Capture the cell that displays the provided text and extract its (X, Y) central coordinate. 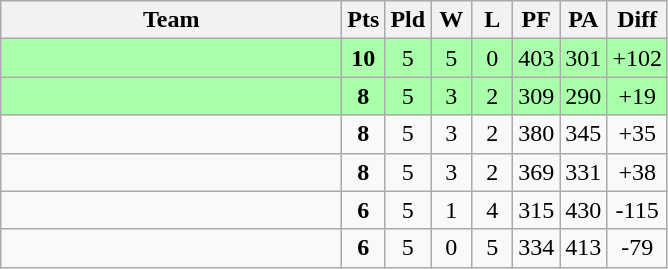
413 (584, 248)
L (492, 20)
1 (452, 210)
315 (536, 210)
+19 (638, 96)
Pld (408, 20)
4 (492, 210)
380 (536, 134)
290 (584, 96)
PA (584, 20)
+38 (638, 172)
345 (584, 134)
334 (536, 248)
-79 (638, 248)
10 (364, 58)
PF (536, 20)
+102 (638, 58)
Team (172, 20)
W (452, 20)
Diff (638, 20)
331 (584, 172)
+35 (638, 134)
403 (536, 58)
-115 (638, 210)
430 (584, 210)
309 (536, 96)
301 (584, 58)
Pts (364, 20)
369 (536, 172)
